Locate the cell with the specified text and output its (x, y) center coordinate. 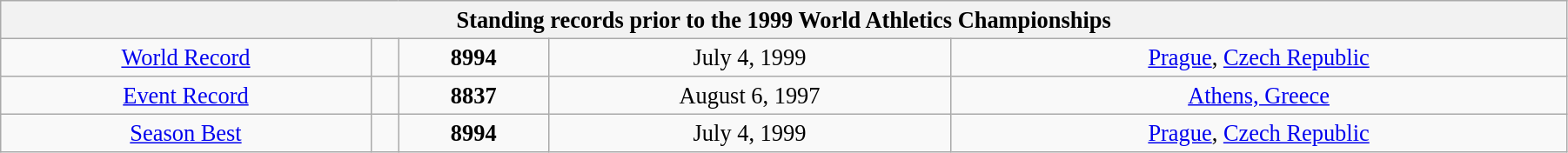
8837 (473, 95)
Season Best (186, 133)
World Record (186, 57)
August 6, 1997 (749, 95)
Event Record (186, 95)
Standing records prior to the 1999 World Athletics Championships (784, 19)
Athens, Greece (1259, 95)
